Identify which cell holds the provided text, then report its (x, y) central coordinate. 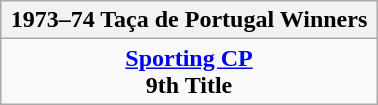
1973–74 Taça de Portugal Winners (189, 20)
Sporting CP9th Title (189, 72)
